Return [x, y] of the center of cell containing provided text 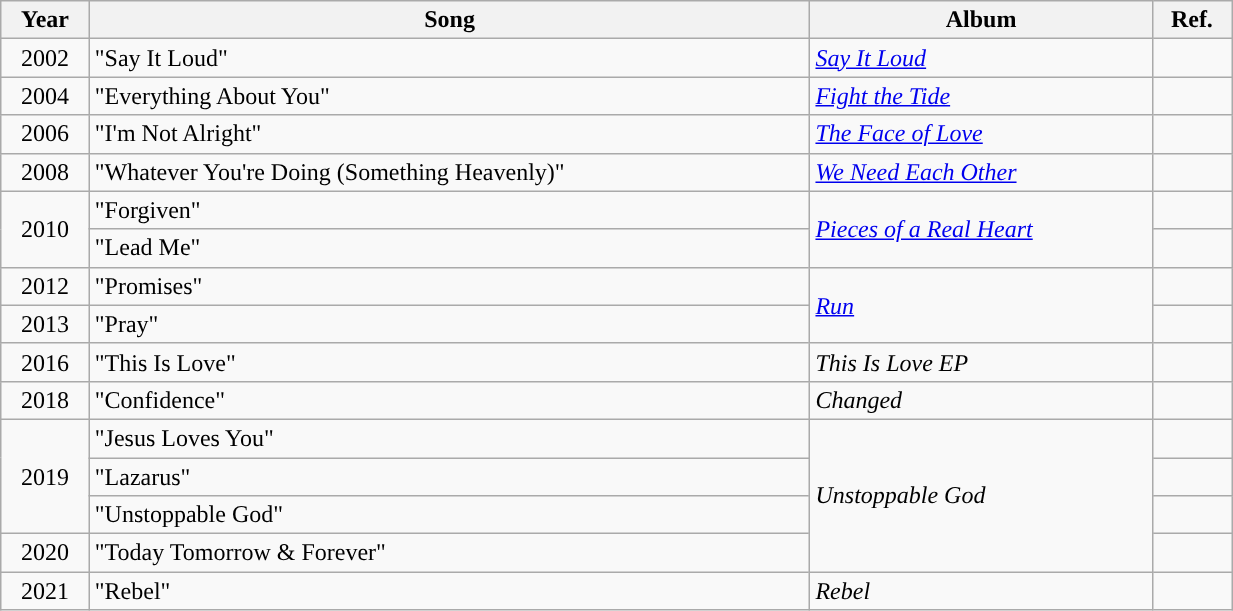
Year [45, 20]
The Face of Love [981, 134]
Fight the Tide [981, 96]
Unstoppable God [981, 495]
"Lead Me" [450, 248]
"Lazarus" [450, 477]
2008 [45, 172]
"Everything About You" [450, 96]
2018 [45, 400]
Album [981, 20]
2002 [45, 58]
Ref. [1192, 20]
2020 [45, 553]
2006 [45, 134]
This Is Love EP [981, 362]
"Unstoppable God" [450, 515]
"Promises" [450, 286]
2004 [45, 96]
Say It Loud [981, 58]
"Forgiven" [450, 210]
"Jesus Loves You" [450, 438]
2016 [45, 362]
Rebel [981, 591]
Song [450, 20]
"This Is Love" [450, 362]
"Pray" [450, 324]
2010 [45, 229]
"I'm Not Alright" [450, 134]
2019 [45, 476]
"Rebel" [450, 591]
"Today Tomorrow & Forever" [450, 553]
"Confidence" [450, 400]
"Say It Loud" [450, 58]
2021 [45, 591]
2013 [45, 324]
2012 [45, 286]
"Whatever You're Doing (Something Heavenly)" [450, 172]
Changed [981, 400]
Run [981, 305]
Pieces of a Real Heart [981, 229]
We Need Each Other [981, 172]
